Return [x, y] of the center of cell containing provided text 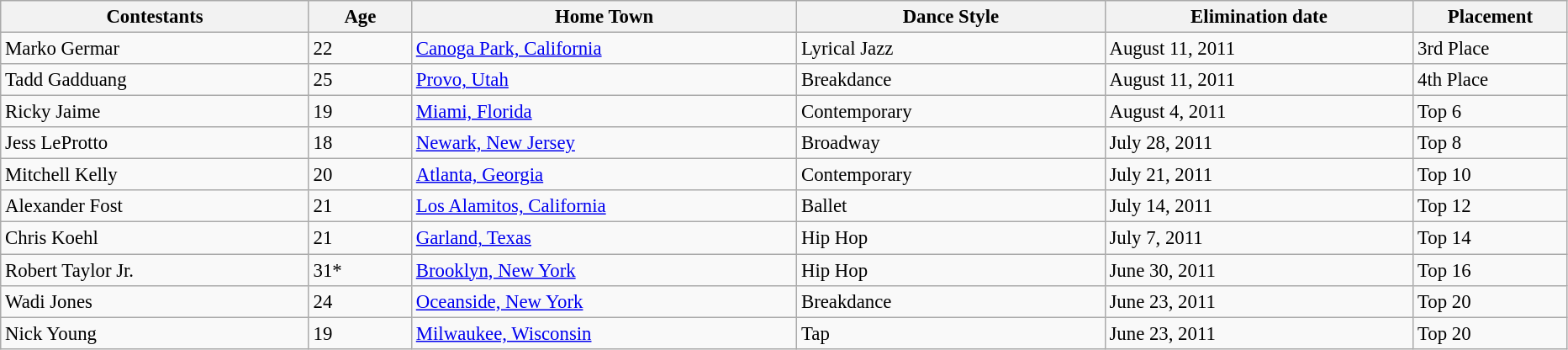
Top 6 [1490, 112]
Mitchell Kelly [155, 175]
July 7, 2011 [1259, 238]
Brooklyn, New York [604, 270]
Oceanside, New York [604, 301]
Nick Young [155, 333]
22 [360, 49]
Milwaukee, Wisconsin [604, 333]
25 [360, 80]
Ballet [952, 206]
Miami, Florida [604, 112]
Wadi Jones [155, 301]
Alexander Fost [155, 206]
Provo, Utah [604, 80]
July 28, 2011 [1259, 143]
Tap [952, 333]
Chris Koehl [155, 238]
Garland, Texas [604, 238]
Elimination date [1259, 17]
Tadd Gadduang [155, 80]
Age [360, 17]
Canoga Park, California [604, 49]
Top 12 [1490, 206]
20 [360, 175]
Top 10 [1490, 175]
31* [360, 270]
July 14, 2011 [1259, 206]
Top 14 [1490, 238]
Lyrical Jazz [952, 49]
Marko Germar [155, 49]
Home Town [604, 17]
Robert Taylor Jr. [155, 270]
Los Alamitos, California [604, 206]
Jess LeProtto [155, 143]
Contestants [155, 17]
August 4, 2011 [1259, 112]
4th Place [1490, 80]
Newark, New Jersey [604, 143]
Dance Style [952, 17]
24 [360, 301]
Top 16 [1490, 270]
Top 8 [1490, 143]
Placement [1490, 17]
July 21, 2011 [1259, 175]
Broadway [952, 143]
Atlanta, Georgia [604, 175]
Ricky Jaime [155, 112]
June 30, 2011 [1259, 270]
18 [360, 143]
3rd Place [1490, 49]
